Return the [X, Y] coordinate for the center point of the cell that contains the specified text.  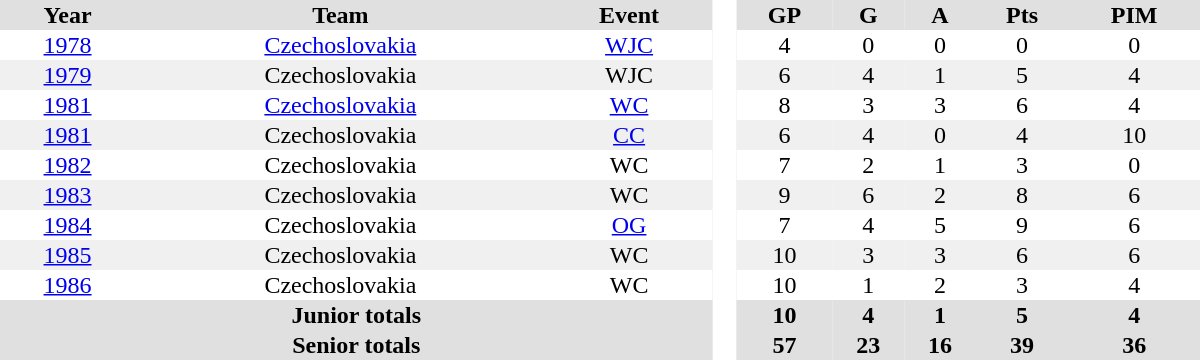
A [940, 15]
57 [784, 345]
1978 [68, 45]
16 [940, 345]
CC [630, 135]
Year [68, 15]
Pts [1022, 15]
39 [1022, 345]
23 [869, 345]
Team [340, 15]
1984 [68, 225]
1985 [68, 255]
PIM [1134, 15]
1986 [68, 285]
1983 [68, 195]
G [869, 15]
GP [784, 15]
Senior totals [356, 345]
36 [1134, 345]
1982 [68, 165]
OG [630, 225]
Junior totals [356, 315]
1979 [68, 75]
Event [630, 15]
